Output the [x, y] coordinate of the center of the cell containing the given text.  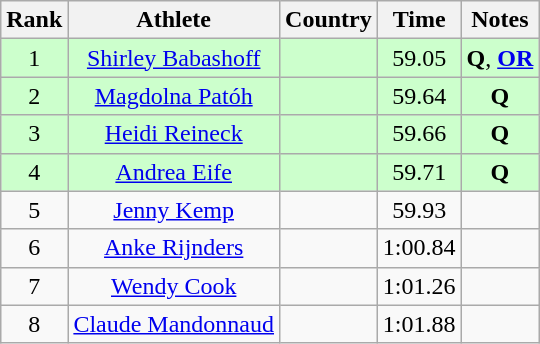
1:00.84 [419, 248]
8 [34, 324]
Andrea Eife [174, 172]
5 [34, 210]
Time [419, 20]
59.66 [419, 134]
59.93 [419, 210]
Rank [34, 20]
Athlete [174, 20]
1 [34, 58]
1:01.26 [419, 286]
59.71 [419, 172]
1:01.88 [419, 324]
Jenny Kemp [174, 210]
4 [34, 172]
Anke Rijnders [174, 248]
Heidi Reineck [174, 134]
Magdolna Patóh [174, 96]
Wendy Cook [174, 286]
Claude Mandonnaud [174, 324]
59.05 [419, 58]
6 [34, 248]
Q, OR [500, 58]
7 [34, 286]
Shirley Babashoff [174, 58]
2 [34, 96]
3 [34, 134]
59.64 [419, 96]
Country [329, 20]
Notes [500, 20]
